Return the (X, Y) coordinate for the center point of the cell that contains the specified text.  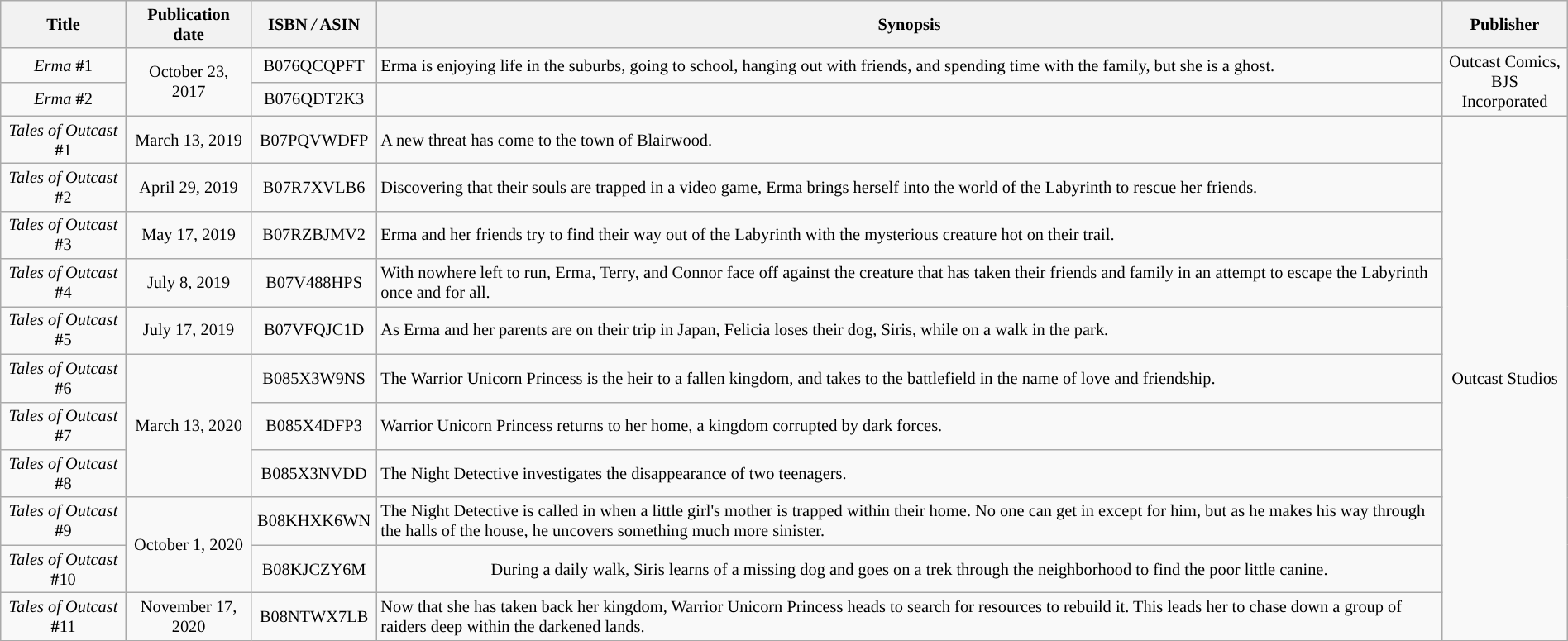
B07PQVWDFP (314, 140)
B08NTWX7LB (314, 616)
Tales of Outcast #10 (64, 569)
October 23, 2017 (189, 82)
July 17, 2019 (189, 330)
Tales of Outcast #8 (64, 473)
Tales of Outcast #2 (64, 187)
Tales of Outcast #7 (64, 426)
March 13, 2019 (189, 140)
B07V488HPS (314, 283)
As Erma and her parents are on their trip in Japan, Felicia loses their dog, Siris, while on a walk in the park. (909, 330)
B076QDT2K3 (314, 99)
B07RZBJMV2 (314, 235)
Tales of Outcast #11 (64, 616)
During a daily walk, Siris learns of a missing dog and goes on a trek through the neighborhood to find the poor little canine. (909, 569)
Publication date (189, 24)
Title (64, 24)
November 17, 2020 (189, 616)
October 1, 2020 (189, 544)
Tales of Outcast #9 (64, 521)
A new threat has come to the town of Blairwood. (909, 140)
May 17, 2019 (189, 235)
Erma #2 (64, 99)
Discovering that their souls are trapped in a video game, Erma brings herself into the world of the Labyrinth to rescue her friends. (909, 187)
B07VFQJC1D (314, 330)
The Night Detective investigates the disappearance of two teenagers. (909, 473)
April 29, 2019 (189, 187)
Tales of Outcast #6 (64, 378)
B07R7XVLB6 (314, 187)
Erma #1 (64, 65)
Erma and her friends try to find their way out of the Labyrinth with the mysterious creature hot on their trail. (909, 235)
Tales of Outcast #3 (64, 235)
Tales of Outcast #4 (64, 283)
Tales of Outcast #5 (64, 330)
ISBN / ASIN (314, 24)
B08KHXK6WN (314, 521)
Outcast Studios (1505, 378)
The Warrior Unicorn Princess is the heir to a fallen kingdom, and takes to the battlefield in the name of love and friendship. (909, 378)
July 8, 2019 (189, 283)
Synopsis (909, 24)
B085X3W9NS (314, 378)
Tales of Outcast #1 (64, 140)
March 13, 2020 (189, 425)
Erma is enjoying life in the suburbs, going to school, hanging out with friends, and spending time with the family, but she is a ghost. (909, 65)
Outcast Comics, BJS Incorporated (1505, 82)
B076QCQPFT (314, 65)
Warrior Unicorn Princess returns to her home, a kingdom corrupted by dark forces. (909, 426)
Publisher (1505, 24)
B08KJCZY6M (314, 569)
B085X3NVDD (314, 473)
B085X4DFP3 (314, 426)
